Detect which cell encompasses the target text, then output its (X, Y) center coordinate. 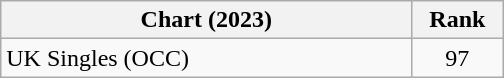
Rank (458, 20)
97 (458, 58)
UK Singles (OCC) (206, 58)
Chart (2023) (206, 20)
